Identify which cell holds the provided text, then report its (x, y) central coordinate. 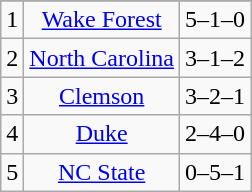
3–1–2 (216, 58)
North Carolina (102, 58)
Clemson (102, 96)
5 (12, 172)
3 (12, 96)
5–1–0 (216, 20)
3–2–1 (216, 96)
Wake Forest (102, 20)
0–5–1 (216, 172)
2–4–0 (216, 134)
Duke (102, 134)
NC State (102, 172)
4 (12, 134)
1 (12, 20)
2 (12, 58)
